Return the [x, y] coordinate for the center point of the cell that contains the specified text.  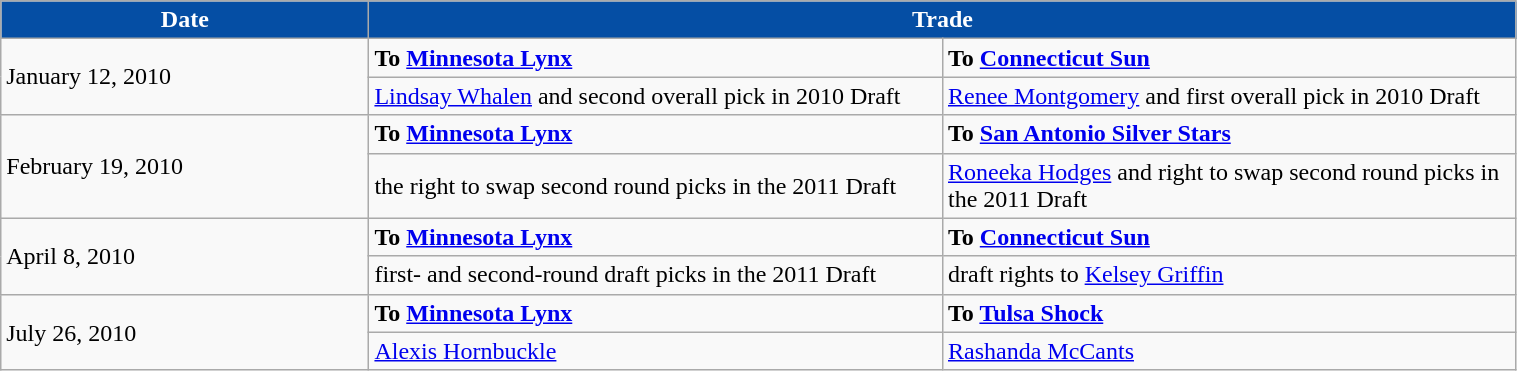
Lindsay Whalen and second overall pick in 2010 Draft [656, 96]
July 26, 2010 [185, 332]
Rashanda McCants [1229, 351]
April 8, 2010 [185, 256]
Alexis Hornbuckle [656, 351]
January 12, 2010 [185, 77]
Date [185, 20]
To San Antonio Silver Stars [1229, 134]
To Tulsa Shock [1229, 313]
the right to swap second round picks in the 2011 Draft [656, 186]
draft rights to Kelsey Griffin [1229, 275]
Renee Montgomery and first overall pick in 2010 Draft [1229, 96]
February 19, 2010 [185, 166]
first- and second-round draft picks in the 2011 Draft [656, 275]
Trade [942, 20]
Roneeka Hodges and right to swap second round picks in the 2011 Draft [1229, 186]
